Provide the [X, Y] coordinate of the cell's center where the given text is located.  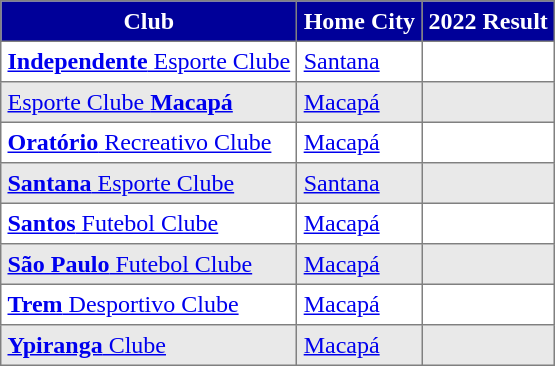
2022 Result [488, 21]
Independente Esporte Clube [149, 61]
Trem Desportivo Clube [149, 304]
Santos Futebol Clube [149, 223]
Santana Esporte Clube [149, 183]
São Paulo Futebol Clube [149, 264]
Ypiranga Clube [149, 345]
Home City [360, 21]
Oratório Recreativo Clube [149, 142]
Esporte Clube Macapá [149, 102]
Club [149, 21]
